Scan for the cell matching the given text and deliver its (X, Y) coordinate at center. 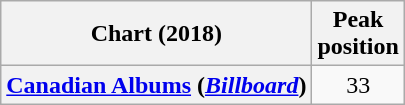
Canadian Albums (Billboard) (156, 85)
Peakposition (358, 34)
Chart (2018) (156, 34)
33 (358, 85)
